Find where the given text appears and provide that cell's center as [X, Y] coordinate. 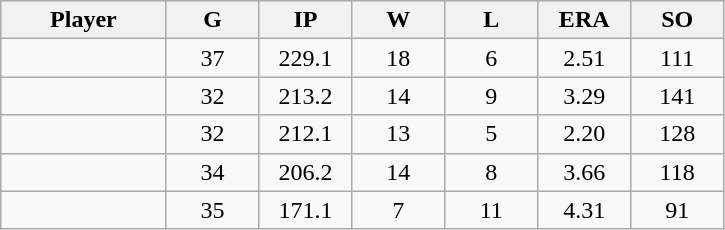
7 [398, 210]
91 [678, 210]
L [492, 20]
213.2 [306, 96]
5 [492, 134]
3.29 [584, 96]
3.66 [584, 172]
4.31 [584, 210]
2.51 [584, 58]
18 [398, 58]
212.1 [306, 134]
128 [678, 134]
111 [678, 58]
35 [212, 210]
SO [678, 20]
ERA [584, 20]
37 [212, 58]
W [398, 20]
118 [678, 172]
171.1 [306, 210]
13 [398, 134]
8 [492, 172]
141 [678, 96]
IP [306, 20]
206.2 [306, 172]
11 [492, 210]
Player [84, 20]
2.20 [584, 134]
9 [492, 96]
229.1 [306, 58]
6 [492, 58]
G [212, 20]
34 [212, 172]
